Return the (X, Y) coordinate for the center point of the cell that contains the specified text.  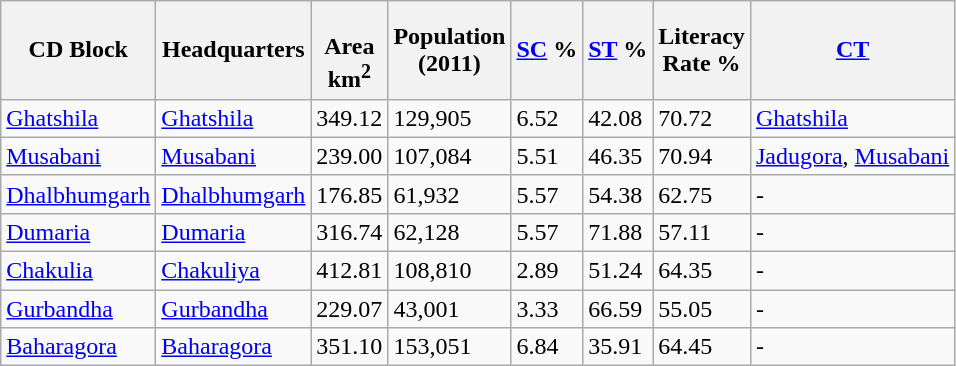
42.08 (618, 118)
6.52 (547, 118)
Areakm2 (350, 50)
5.51 (547, 156)
412.81 (350, 271)
46.35 (618, 156)
Chakulia (78, 271)
239.00 (350, 156)
153,051 (450, 347)
Jadugora, Musabani (852, 156)
70.94 (702, 156)
Population(2011) (450, 50)
54.38 (618, 194)
229.07 (350, 309)
3.33 (547, 309)
64.35 (702, 271)
62.75 (702, 194)
SC % (547, 50)
108,810 (450, 271)
70.72 (702, 118)
62,128 (450, 232)
55.05 (702, 309)
64.45 (702, 347)
2.89 (547, 271)
51.24 (618, 271)
316.74 (350, 232)
129,905 (450, 118)
61,932 (450, 194)
Headquarters (234, 50)
176.85 (350, 194)
57.11 (702, 232)
Literacy Rate % (702, 50)
66.59 (618, 309)
351.10 (350, 347)
CD Block (78, 50)
349.12 (350, 118)
71.88 (618, 232)
ST % (618, 50)
107,084 (450, 156)
35.91 (618, 347)
CT (852, 50)
43,001 (450, 309)
6.84 (547, 347)
Chakuliya (234, 271)
